Search for the cell housing the specified text and yield its [x, y] center coordinate. 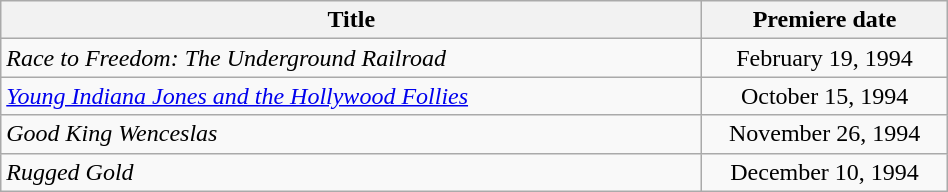
Premiere date [824, 20]
October 15, 1994 [824, 96]
Title [352, 20]
February 19, 1994 [824, 58]
December 10, 1994 [824, 172]
Race to Freedom: The Underground Railroad [352, 58]
Young Indiana Jones and the Hollywood Follies [352, 96]
November 26, 1994 [824, 134]
Rugged Gold [352, 172]
Good King Wenceslas [352, 134]
